Find where the given text appears and provide that cell's center as [X, Y] coordinate. 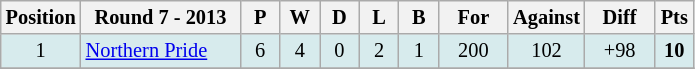
W [300, 17]
102 [546, 51]
+98 [620, 51]
L [379, 17]
Round 7 - 2013 [161, 17]
200 [474, 51]
2 [379, 51]
D [340, 17]
Against [546, 17]
P [260, 17]
Pts [674, 17]
4 [300, 51]
For [474, 17]
0 [340, 51]
Northern Pride [161, 51]
Diff [620, 17]
B [419, 17]
Position [41, 17]
6 [260, 51]
10 [674, 51]
